Extract the [X, Y] coordinate from the center of the cell holding the provided text.  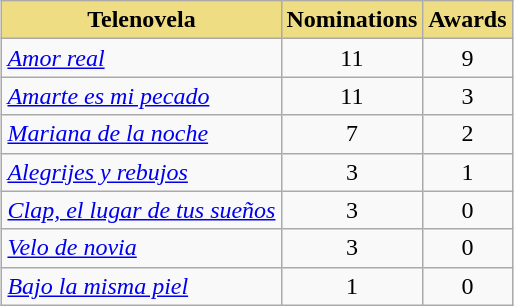
Clap, el lugar de tus sueños [142, 210]
Velo de novia [142, 248]
Amarte es mi pecado [142, 96]
Bajo la misma piel [142, 286]
Nominations [352, 20]
Mariana de la noche [142, 134]
7 [352, 134]
Awards [468, 20]
Alegrijes y rebujos [142, 172]
9 [468, 58]
Amor real [142, 58]
2 [468, 134]
Telenovela [142, 20]
